Capture the cell that displays the provided text and extract its [x, y] central coordinate. 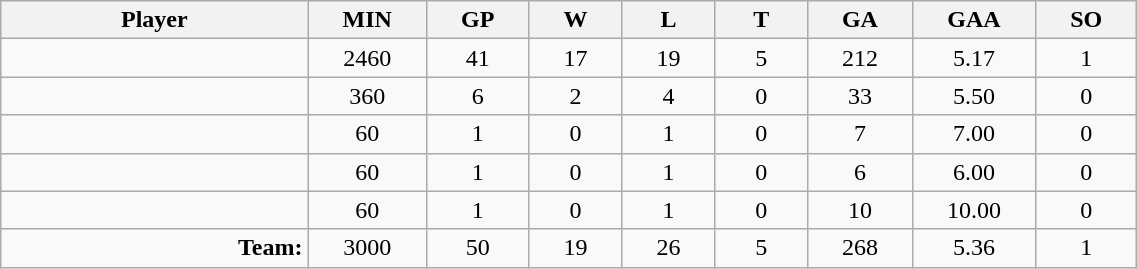
17 [576, 58]
Player [154, 20]
3000 [367, 248]
4 [668, 96]
SO [1086, 20]
GA [860, 20]
2 [576, 96]
41 [477, 58]
10 [860, 210]
GAA [974, 20]
T [761, 20]
212 [860, 58]
360 [367, 96]
6.00 [974, 172]
MIN [367, 20]
33 [860, 96]
GP [477, 20]
5.36 [974, 248]
26 [668, 248]
7.00 [974, 134]
2460 [367, 58]
Team: [154, 248]
50 [477, 248]
L [668, 20]
7 [860, 134]
10.00 [974, 210]
5.17 [974, 58]
W [576, 20]
268 [860, 248]
5.50 [974, 96]
